Find where the given text appears and provide that cell's center as [X, Y] coordinate. 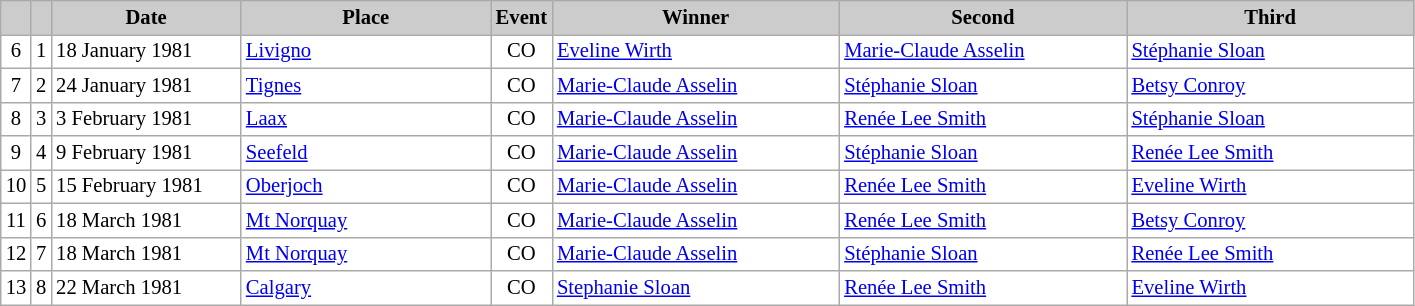
Tignes [366, 85]
Event [522, 17]
4 [41, 153]
Laax [366, 119]
5 [41, 186]
9 [16, 153]
Winner [696, 17]
12 [16, 254]
18 January 1981 [146, 51]
Oberjoch [366, 186]
2 [41, 85]
9 February 1981 [146, 153]
Third [1270, 17]
Date [146, 17]
Seefeld [366, 153]
22 March 1981 [146, 287]
10 [16, 186]
Place [366, 17]
Calgary [366, 287]
15 February 1981 [146, 186]
11 [16, 220]
3 February 1981 [146, 119]
Livigno [366, 51]
3 [41, 119]
24 January 1981 [146, 85]
Stephanie Sloan [696, 287]
1 [41, 51]
Second [982, 17]
13 [16, 287]
